Locate the cell with the specified text and output its (x, y) center coordinate. 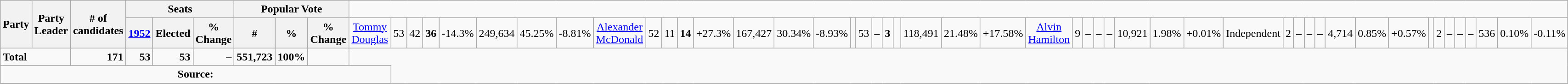
52 (654, 33)
0.85% (1372, 33)
Elected (173, 33)
-14.3% (457, 33)
Party (16, 24)
+17.58% (1003, 33)
-0.11% (1550, 33)
1952 (140, 33)
1.98% (1167, 33)
Independent (1253, 33)
0.10% (1515, 33)
-8.81% (575, 33)
14 (685, 33)
+27.3% (714, 33)
Total (36, 57)
167,427 (754, 33)
# (254, 33)
Popular Vote (292, 9)
% (291, 33)
3 (887, 33)
42 (415, 33)
45.25% (536, 33)
10,921 (1133, 33)
118,491 (921, 33)
36 (431, 33)
+0.57% (1409, 33)
Party Leader (51, 24)
# ofcandidates (98, 24)
Seats (180, 9)
Source: (196, 74)
9 (1077, 33)
551,723 (254, 57)
Alvin Hamilton (1049, 33)
536 (1487, 33)
Alexander McDonald (620, 33)
11 (670, 33)
171 (98, 57)
21.48% (961, 33)
4,714 (1340, 33)
30.34% (794, 33)
+0.01% (1203, 33)
Tommy Douglas (370, 33)
249,634 (497, 33)
-8.93% (832, 33)
100% (291, 57)
